Identify which cell holds the provided text, then report its [x, y] central coordinate. 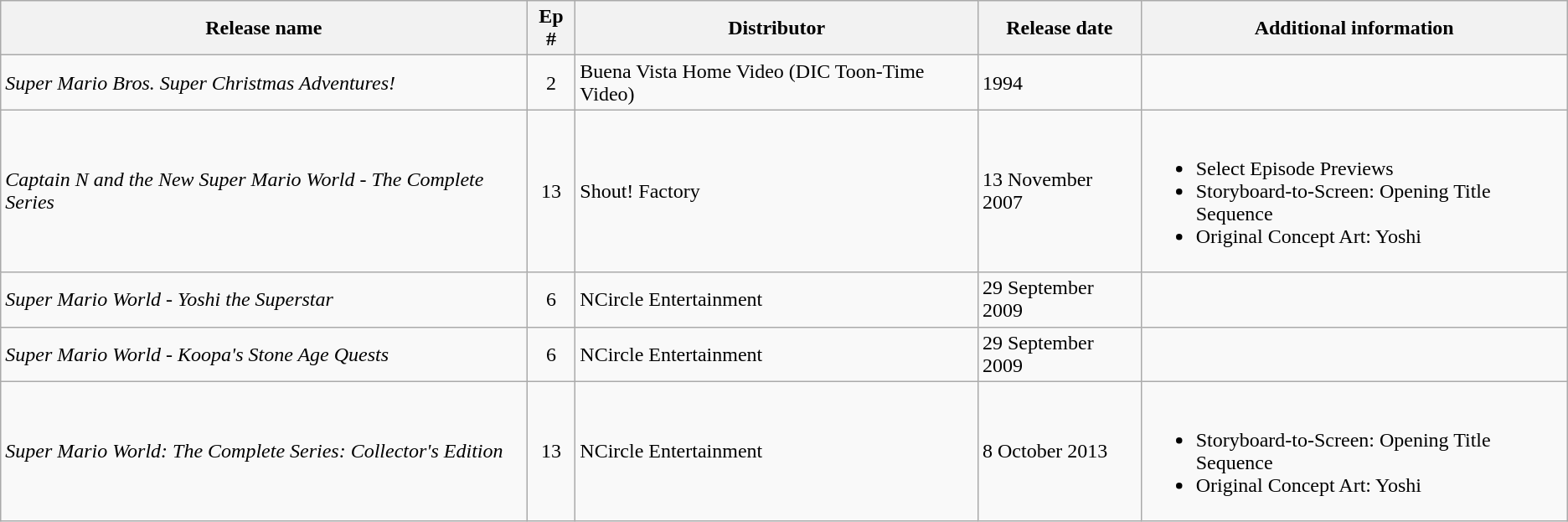
Shout! Factory [777, 191]
13 November 2007 [1059, 191]
Distributor [777, 28]
Release name [264, 28]
Captain N and the New Super Mario World - The Complete Series [264, 191]
Super Mario World - Koopa's Stone Age Quests [264, 354]
Super Mario World: The Complete Series: Collector's Edition [264, 451]
8 October 2013 [1059, 451]
Additional information [1354, 28]
Release date [1059, 28]
Select Episode PreviewsStoryboard-to-Screen: Opening Title SequenceOriginal Concept Art: Yoshi [1354, 191]
Super Mario Bros. Super Christmas Adventures! [264, 82]
Ep # [551, 28]
2 [551, 82]
1994 [1059, 82]
Storyboard-to-Screen: Opening Title SequenceOriginal Concept Art: Yoshi [1354, 451]
Buena Vista Home Video (DIC Toon-Time Video) [777, 82]
Super Mario World - Yoshi the Superstar [264, 300]
